Provide the [X, Y] coordinate of the cell's center where the given text is located.  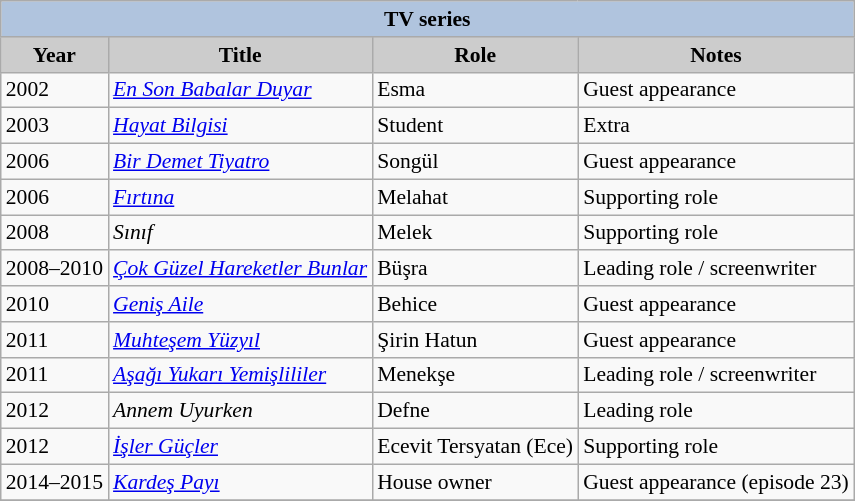
Çok Güzel Hareketler Bunlar [240, 269]
Menekşe [475, 375]
Sınıf [240, 233]
Bir Demet Tiyatro [240, 162]
2008–2010 [54, 269]
Title [240, 55]
Behice [475, 304]
Leading role [716, 411]
TV series [428, 19]
2014–2015 [54, 482]
Extra [716, 126]
House owner [475, 482]
Muhteşem Yüzyıl [240, 340]
Songül [475, 162]
Year [54, 55]
Melahat [475, 197]
Student [475, 126]
Kardeş Payı [240, 482]
İşler Güçler [240, 447]
Esma [475, 90]
Guest appearance (episode 23) [716, 482]
2008 [54, 233]
Ecevit Tersyatan (Ece) [475, 447]
Role [475, 55]
Annem Uyurken [240, 411]
Aşağı Yukarı Yemişlililer [240, 375]
2010 [54, 304]
Büşra [475, 269]
Şirin Hatun [475, 340]
Hayat Bilgisi [240, 126]
2002 [54, 90]
Fırtına [240, 197]
Melek [475, 233]
Defne [475, 411]
Geniş Aile [240, 304]
2003 [54, 126]
Notes [716, 55]
En Son Babalar Duyar [240, 90]
